Identify which cell holds the provided text, then report its (X, Y) central coordinate. 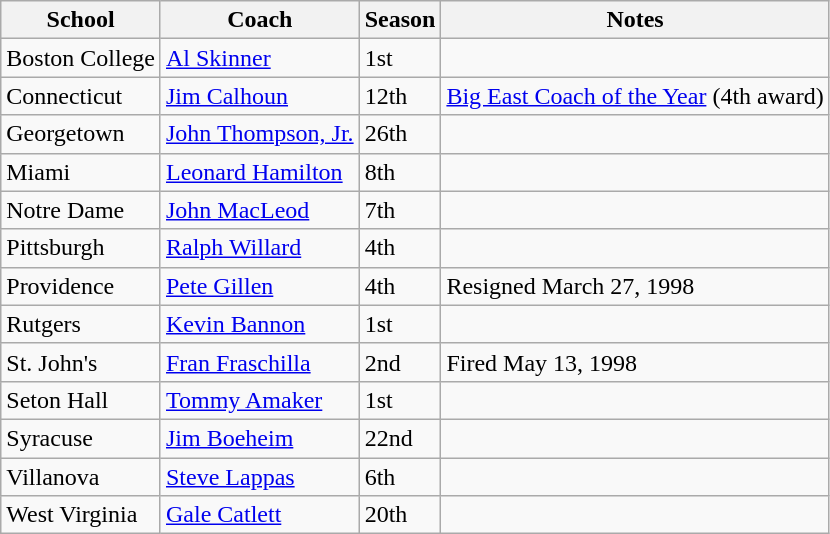
Coach (260, 20)
Fired May 13, 1998 (635, 362)
Leonard Hamilton (260, 172)
Jim Boeheim (260, 438)
Gale Catlett (260, 515)
6th (400, 477)
Jim Calhoun (260, 96)
Pittsburgh (81, 248)
Seton Hall (81, 400)
Pete Gillen (260, 286)
8th (400, 172)
St. John's (81, 362)
Al Skinner (260, 58)
School (81, 20)
Boston College (81, 58)
Connecticut (81, 96)
Big East Coach of the Year (4th award) (635, 96)
7th (400, 210)
Syracuse (81, 438)
2nd (400, 362)
12th (400, 96)
Steve Lappas (260, 477)
Villanova (81, 477)
John MacLeod (260, 210)
Season (400, 20)
Notre Dame (81, 210)
Rutgers (81, 324)
26th (400, 134)
Providence (81, 286)
Miami (81, 172)
Notes (635, 20)
Fran Fraschilla (260, 362)
Kevin Bannon (260, 324)
John Thompson, Jr. (260, 134)
22nd (400, 438)
West Virginia (81, 515)
Georgetown (81, 134)
Ralph Willard (260, 248)
20th (400, 515)
Resigned March 27, 1998 (635, 286)
Tommy Amaker (260, 400)
